Detect which cell encompasses the target text, then output its [X, Y] center coordinate. 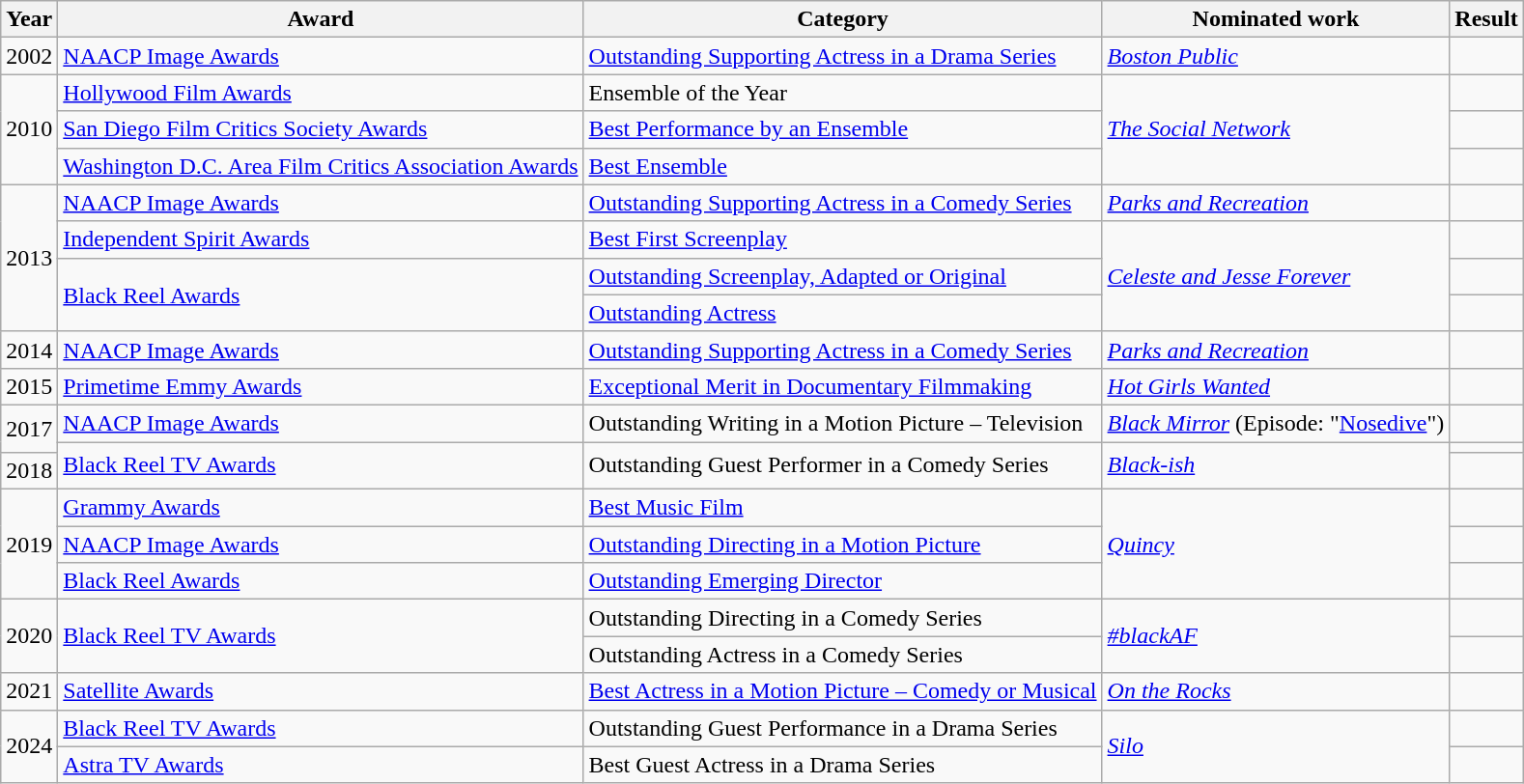
Outstanding Writing in a Motion Picture – Television [842, 423]
Nominated work [1276, 19]
Outstanding Directing in a Motion Picture [842, 545]
2010 [29, 129]
Category [842, 19]
Ensemble of the Year [842, 93]
Astra TV Awards [321, 765]
Primetime Emmy Awards [321, 386]
2018 [29, 471]
2024 [29, 746]
Best First Screenplay [842, 239]
Best Actress in a Motion Picture – Comedy or Musical [842, 691]
Outstanding Guest Performance in a Drama Series [842, 728]
Hollywood Film Awards [321, 93]
On the Rocks [1276, 691]
2017 [29, 429]
2014 [29, 350]
Quincy [1276, 545]
Outstanding Supporting Actress in a Drama Series [842, 56]
2020 [29, 636]
Silo [1276, 746]
2002 [29, 56]
Hot Girls Wanted [1276, 386]
2019 [29, 545]
Outstanding Actress [842, 313]
Best Performance by an Ensemble [842, 129]
Celeste and Jesse Forever [1276, 276]
Outstanding Screenplay, Adapted or Original [842, 276]
Outstanding Guest Performer in a Comedy Series [842, 465]
Grammy Awards [321, 508]
Exceptional Merit in Documentary Filmmaking [842, 386]
#blackAF [1276, 636]
Outstanding Directing in a Comedy Series [842, 618]
Result [1486, 19]
Outstanding Emerging Director [842, 581]
Outstanding Actress in a Comedy Series [842, 655]
Black Mirror (Episode: "Nosedive") [1276, 423]
Black-ish [1276, 465]
Best Guest Actress in a Drama Series [842, 765]
2021 [29, 691]
San Diego Film Critics Society Awards [321, 129]
Year [29, 19]
Best Music Film [842, 508]
2015 [29, 386]
Independent Spirit Awards [321, 239]
Satellite Awards [321, 691]
The Social Network [1276, 129]
Boston Public [1276, 56]
Best Ensemble [842, 166]
Award [321, 19]
Washington D.C. Area Film Critics Association Awards [321, 166]
2013 [29, 258]
